Find where the given text appears and provide that cell's center as (x, y) coordinate. 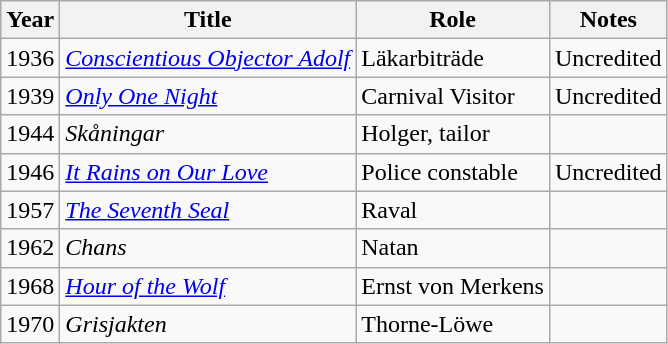
Year (30, 20)
1962 (30, 248)
1946 (30, 172)
Notes (608, 20)
Grisjakten (208, 324)
It Rains on Our Love (208, 172)
Holger, tailor (453, 134)
Carnival Visitor (453, 96)
1968 (30, 286)
Raval (453, 210)
Ernst von Merkens (453, 286)
1936 (30, 58)
Hour of the Wolf (208, 286)
Chans (208, 248)
Thorne-Löwe (453, 324)
Title (208, 20)
Police constable (453, 172)
Skåningar (208, 134)
1957 (30, 210)
1939 (30, 96)
Natan (453, 248)
Läkarbiträde (453, 58)
Only One Night (208, 96)
1944 (30, 134)
Conscientious Objector Adolf (208, 58)
The Seventh Seal (208, 210)
Role (453, 20)
1970 (30, 324)
